Identify which cell holds the provided text, then report its (X, Y) central coordinate. 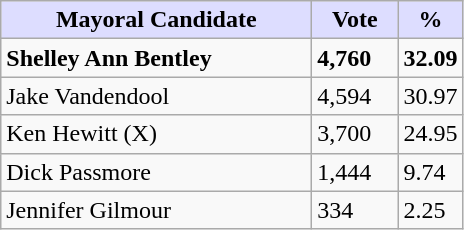
30.97 (430, 96)
4,594 (355, 96)
% (430, 20)
Jake Vandendool (156, 96)
4,760 (355, 58)
9.74 (430, 172)
24.95 (430, 134)
32.09 (430, 58)
Jennifer Gilmour (156, 210)
Mayoral Candidate (156, 20)
1,444 (355, 172)
Vote (355, 20)
Ken Hewitt (X) (156, 134)
2.25 (430, 210)
Dick Passmore (156, 172)
Shelley Ann Bentley (156, 58)
3,700 (355, 134)
334 (355, 210)
